For the text-containing cell, return its midpoint in [x, y] coordinate format. 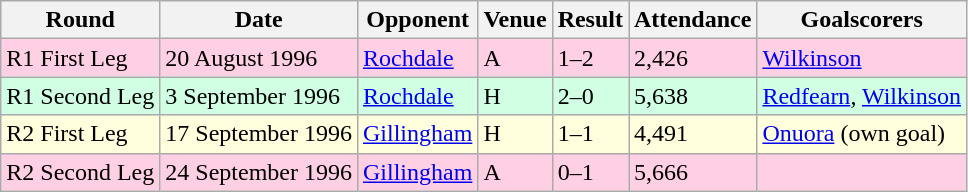
Goalscorers [862, 20]
Venue [515, 20]
17 September 1996 [259, 134]
5,638 [692, 96]
Round [80, 20]
Redfearn, Wilkinson [862, 96]
Result [590, 20]
Opponent [417, 20]
Date [259, 20]
2–0 [590, 96]
5,666 [692, 172]
1–1 [590, 134]
Onuora (own goal) [862, 134]
4,491 [692, 134]
Wilkinson [862, 58]
3 September 1996 [259, 96]
R1 Second Leg [80, 96]
24 September 1996 [259, 172]
R2 Second Leg [80, 172]
2,426 [692, 58]
20 August 1996 [259, 58]
0–1 [590, 172]
R2 First Leg [80, 134]
Attendance [692, 20]
R1 First Leg [80, 58]
1–2 [590, 58]
